Provide the (x, y) coordinate of the cell's center where the given text is located.  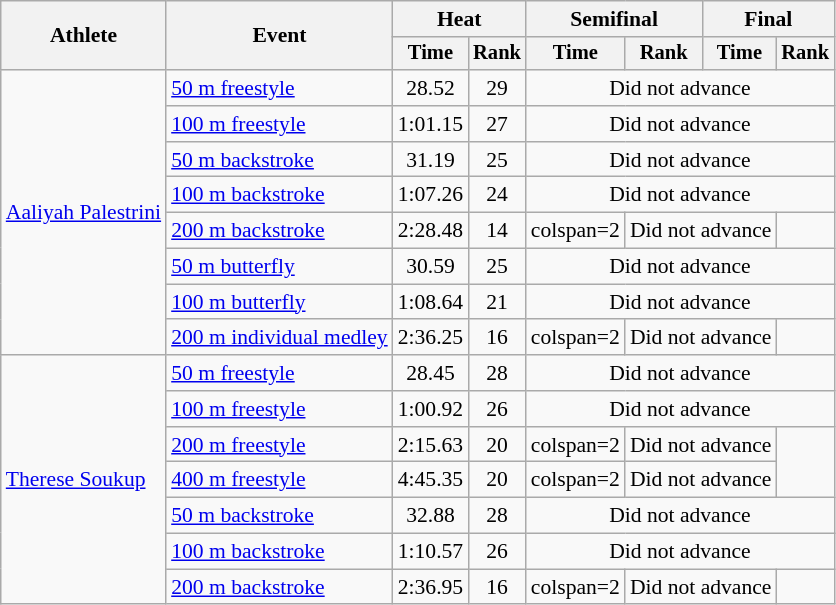
200 m individual medley (280, 338)
31.19 (430, 160)
2:36.25 (430, 338)
32.88 (430, 516)
400 m freestyle (280, 480)
1:01.15 (430, 124)
28.52 (430, 88)
Heat (460, 19)
50 m butterfly (280, 267)
30.59 (430, 267)
4:45.35 (430, 480)
2:36.95 (430, 587)
2:15.63 (430, 445)
21 (497, 302)
29 (497, 88)
1:07.26 (430, 195)
Semifinal (614, 19)
Aaliyah Palestrini (84, 212)
Athlete (84, 36)
Therese Soukup (84, 480)
200 m freestyle (280, 445)
Event (280, 36)
24 (497, 195)
2:28.48 (430, 231)
1:10.57 (430, 552)
28.45 (430, 373)
100 m butterfly (280, 302)
1:08.64 (430, 302)
1:00.92 (430, 409)
14 (497, 231)
Final (768, 19)
27 (497, 124)
